Identify which cell holds the provided text, then report its (X, Y) central coordinate. 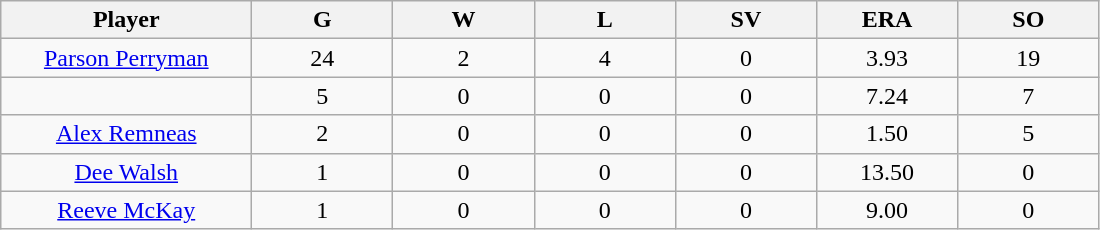
ERA (886, 20)
Alex Remneas (126, 134)
24 (322, 58)
SO (1028, 20)
9.00 (886, 210)
13.50 (886, 172)
SV (746, 20)
Parson Perryman (126, 58)
Reeve McKay (126, 210)
1.50 (886, 134)
Player (126, 20)
7.24 (886, 96)
7 (1028, 96)
19 (1028, 58)
W (464, 20)
G (322, 20)
Dee Walsh (126, 172)
3.93 (886, 58)
L (604, 20)
4 (604, 58)
